Capture the cell that displays the provided text and extract its [x, y] central coordinate. 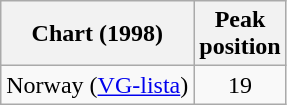
Chart (1998) [98, 34]
Peakposition [240, 34]
Norway (VG-lista) [98, 85]
19 [240, 85]
